Extract the (X, Y) coordinate from the center of the cell holding the provided text.  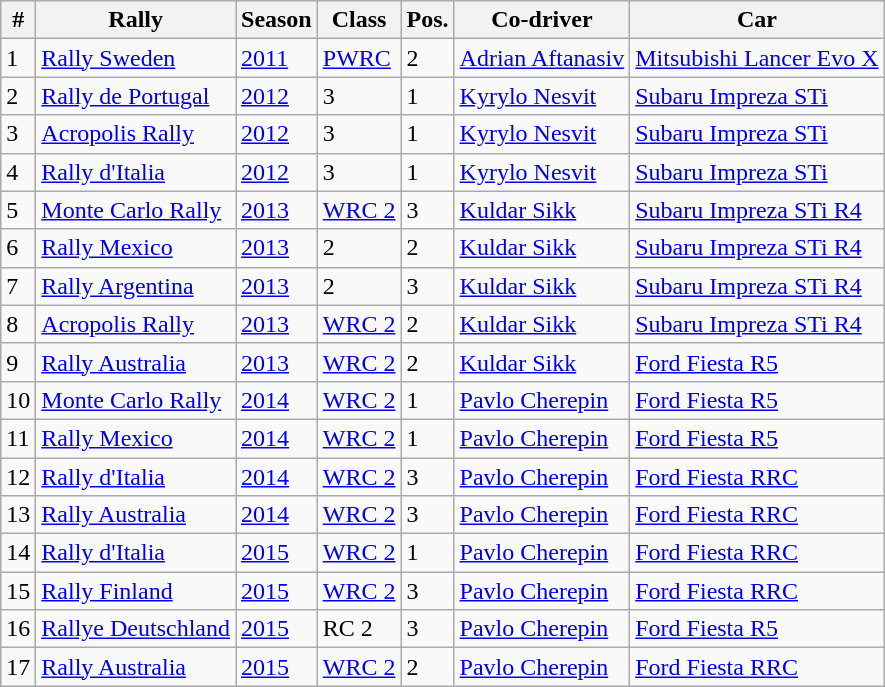
17 (18, 667)
5 (18, 210)
4 (18, 172)
Pos. (428, 20)
Mitsubishi Lancer Evo X (757, 58)
12 (18, 477)
11 (18, 438)
Car (757, 20)
16 (18, 629)
Rally (136, 20)
10 (18, 400)
PWRC (359, 58)
Rally de Portugal (136, 96)
Rally Argentina (136, 286)
9 (18, 362)
Co-driver (542, 20)
Rally Finland (136, 591)
6 (18, 248)
13 (18, 515)
7 (18, 286)
14 (18, 553)
# (18, 20)
Adrian Aftanasiv (542, 58)
Class (359, 20)
8 (18, 324)
15 (18, 591)
Rallye Deutschland (136, 629)
RC 2 (359, 629)
2011 (277, 58)
Rally Sweden (136, 58)
Season (277, 20)
